For the text-containing cell, return its midpoint in [X, Y] coordinate format. 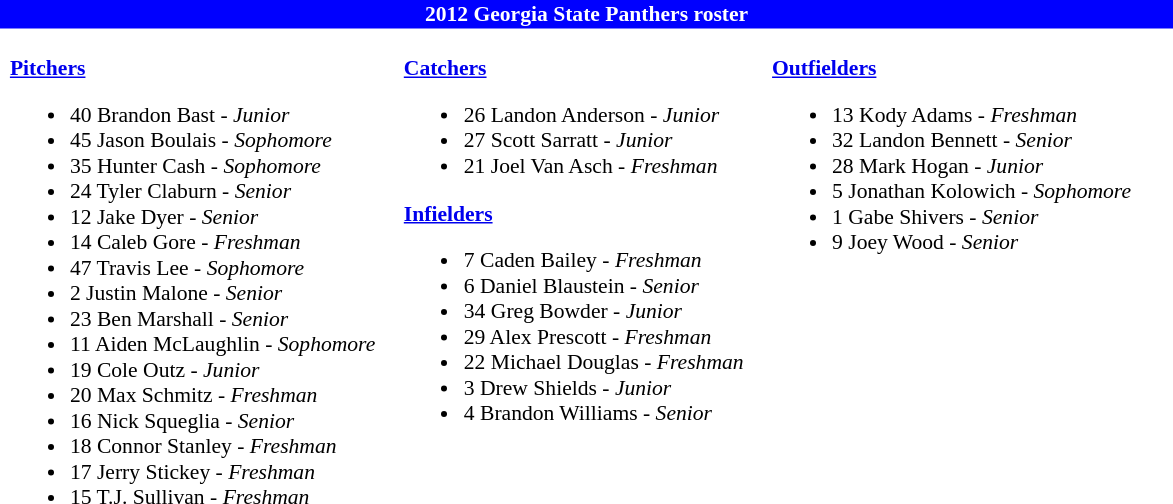
2012 Georgia State Panthers roster [586, 14]
